Provide the [X, Y] coordinate of the cell's center where the given text is located.  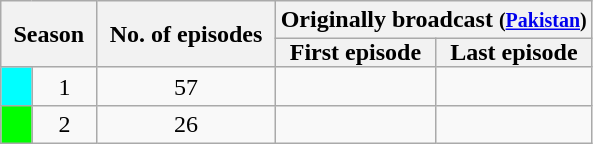
Originally broadcast (Pakistan) [434, 20]
No. of episodes [186, 34]
Last episode [514, 53]
First episode [356, 53]
1 [64, 86]
26 [186, 124]
57 [186, 86]
2 [64, 124]
Season [49, 34]
